Provide the [X, Y] coordinate of the cell's center where the given text is located.  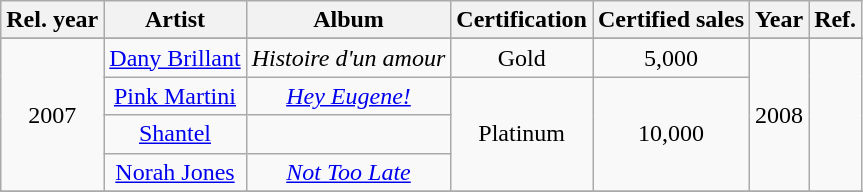
Not Too Late [348, 172]
Dany Brillant [175, 58]
Album [348, 20]
Artist [175, 20]
Pink Martini [175, 96]
Rel. year [52, 20]
Hey Eugene! [348, 96]
5,000 [670, 58]
Year [780, 20]
Norah Jones [175, 172]
Platinum [522, 134]
10,000 [670, 134]
Gold [522, 58]
2008 [780, 115]
Histoire d'un amour [348, 58]
Certified sales [670, 20]
Ref. [836, 20]
Shantel [175, 134]
Certification [522, 20]
2007 [52, 115]
